Extract the (X, Y) coordinate from the center of the cell holding the provided text.  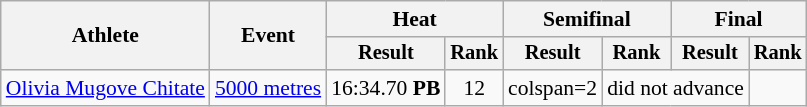
Athlete (106, 36)
did not advance (676, 88)
colspan=2 (552, 88)
Final (739, 19)
5000 metres (268, 88)
Event (268, 36)
12 (474, 88)
16:34.70 PB (386, 88)
Olivia Mugove Chitate (106, 88)
Semifinal (587, 19)
Heat (414, 19)
